Output the [X, Y] coordinate of the center of the cell containing the given text.  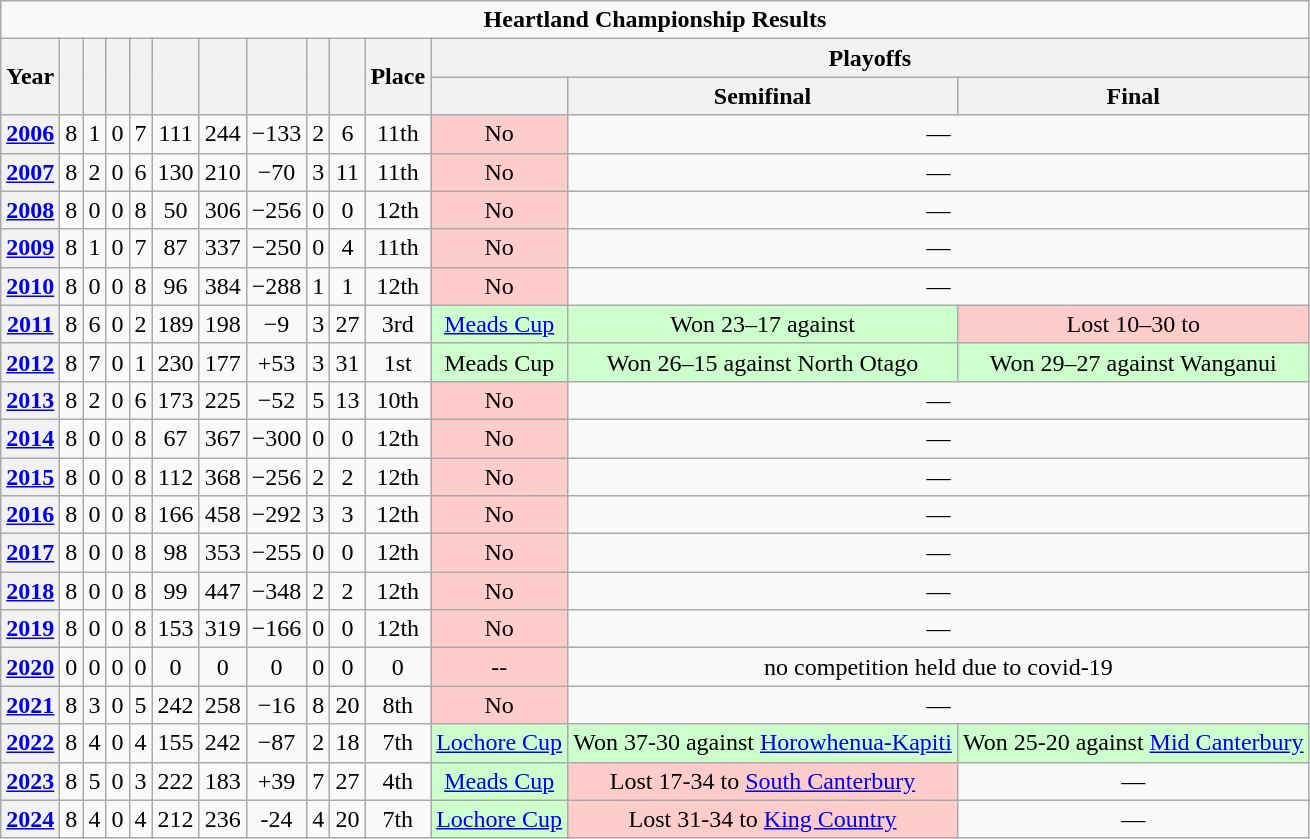
2016 [30, 515]
Final [1133, 96]
2021 [30, 705]
2019 [30, 629]
112 [176, 477]
−288 [276, 286]
31 [348, 362]
368 [222, 477]
2024 [30, 819]
−255 [276, 553]
2014 [30, 438]
Won 26–15 against North Otago [763, 362]
10th [398, 400]
−133 [276, 134]
−9 [276, 324]
−70 [276, 172]
2009 [30, 248]
Won 25-20 against Mid Canterbury [1133, 743]
447 [222, 591]
337 [222, 248]
+53 [276, 362]
130 [176, 172]
Lost 31-34 to King Country [763, 819]
2022 [30, 743]
99 [176, 591]
230 [176, 362]
-24 [276, 819]
Place [398, 77]
2008 [30, 210]
Year [30, 77]
212 [176, 819]
18 [348, 743]
2007 [30, 172]
225 [222, 400]
11 [348, 172]
3rd [398, 324]
2015 [30, 477]
−52 [276, 400]
−166 [276, 629]
153 [176, 629]
189 [176, 324]
2018 [30, 591]
183 [222, 781]
210 [222, 172]
87 [176, 248]
367 [222, 438]
155 [176, 743]
111 [176, 134]
244 [222, 134]
166 [176, 515]
+39 [276, 781]
Playoffs [870, 58]
−300 [276, 438]
1st [398, 362]
258 [222, 705]
-- [500, 667]
319 [222, 629]
no competition held due to covid-19 [938, 667]
Heartland Championship Results [655, 20]
Won 37-30 against Horowhenua-Kapiti [763, 743]
236 [222, 819]
198 [222, 324]
2013 [30, 400]
2020 [30, 667]
50 [176, 210]
Lost 10–30 to [1133, 324]
13 [348, 400]
−87 [276, 743]
67 [176, 438]
98 [176, 553]
177 [222, 362]
384 [222, 286]
306 [222, 210]
173 [176, 400]
4th [398, 781]
−16 [276, 705]
−250 [276, 248]
Won 29–27 against Wanganui [1133, 362]
8th [398, 705]
−348 [276, 591]
2023 [30, 781]
Semifinal [763, 96]
2006 [30, 134]
2012 [30, 362]
2010 [30, 286]
−292 [276, 515]
2011 [30, 324]
Won 23–17 against [763, 324]
353 [222, 553]
458 [222, 515]
222 [176, 781]
2017 [30, 553]
Lost 17-34 to South Canterbury [763, 781]
96 [176, 286]
